Locate the cell with the specified text and output its [X, Y] center coordinate. 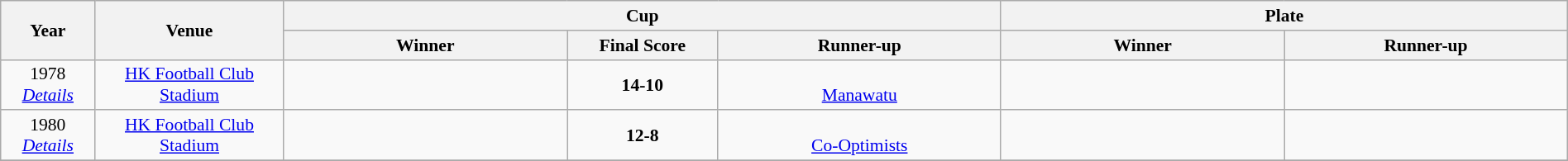
Co-Optimists [859, 135]
Final Score [643, 45]
Venue [189, 30]
1978 Details [48, 84]
14-10 [643, 84]
1980 Details [48, 135]
Manawatu [859, 84]
Plate [1284, 16]
Year [48, 30]
Cup [642, 16]
12-8 [643, 135]
